Find where the given text appears and provide that cell's center as [X, Y] coordinate. 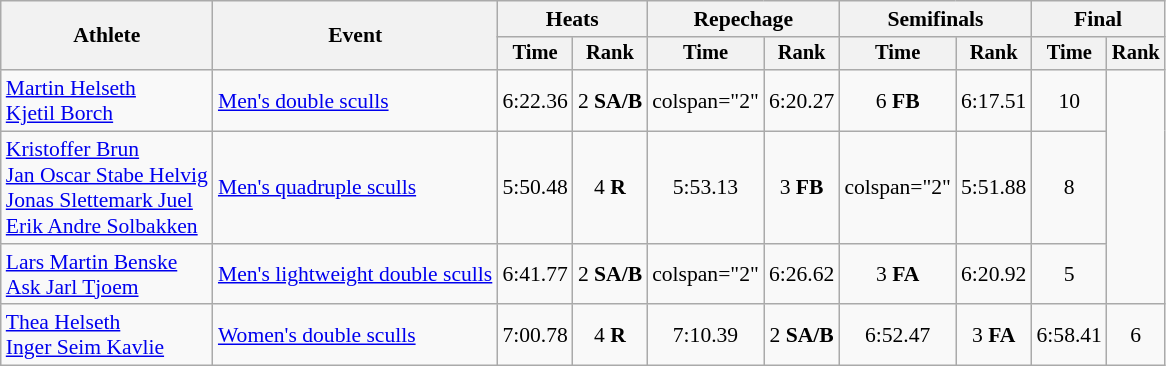
6:22.36 [534, 100]
Men's double sculls [355, 100]
5:51.88 [994, 188]
Women's double sculls [355, 336]
Men's lightweight double sculls [355, 274]
Lars Martin BenskeAsk Jarl Tjoem [107, 274]
6:52.47 [898, 336]
7:00.78 [534, 336]
8 [1068, 188]
10 [1068, 100]
5:53.13 [706, 188]
Thea HelsethInger Seim Kavlie [107, 336]
5:50.48 [534, 188]
6 [1136, 336]
Kristoffer BrunJan Oscar Stabe HelvigJonas Slettemark JuelErik Andre Solbakken [107, 188]
Final [1098, 19]
Men's quadruple sculls [355, 188]
6:26.62 [802, 274]
Athlete [107, 36]
Martin HelsethKjetil Borch [107, 100]
3 FB [802, 188]
5 [1068, 274]
Repechage [743, 19]
6:17.51 [994, 100]
6:20.27 [802, 100]
Semifinals [935, 19]
7:10.39 [706, 336]
6:20.92 [994, 274]
Event [355, 36]
6 FB [898, 100]
6:41.77 [534, 274]
6:58.41 [1068, 336]
Heats [572, 19]
